Extract the (X, Y) coordinate from the center of the cell holding the provided text.  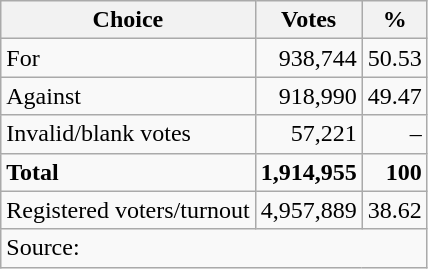
Source: (214, 248)
For (128, 58)
Votes (308, 20)
938,744 (308, 58)
50.53 (394, 58)
Invalid/blank votes (128, 134)
100 (394, 172)
Against (128, 96)
% (394, 20)
38.62 (394, 210)
918,990 (308, 96)
4,957,889 (308, 210)
57,221 (308, 134)
Total (128, 172)
49.47 (394, 96)
Registered voters/turnout (128, 210)
Choice (128, 20)
1,914,955 (308, 172)
– (394, 134)
